Provide the [X, Y] coordinate of the cell's center where the given text is located.  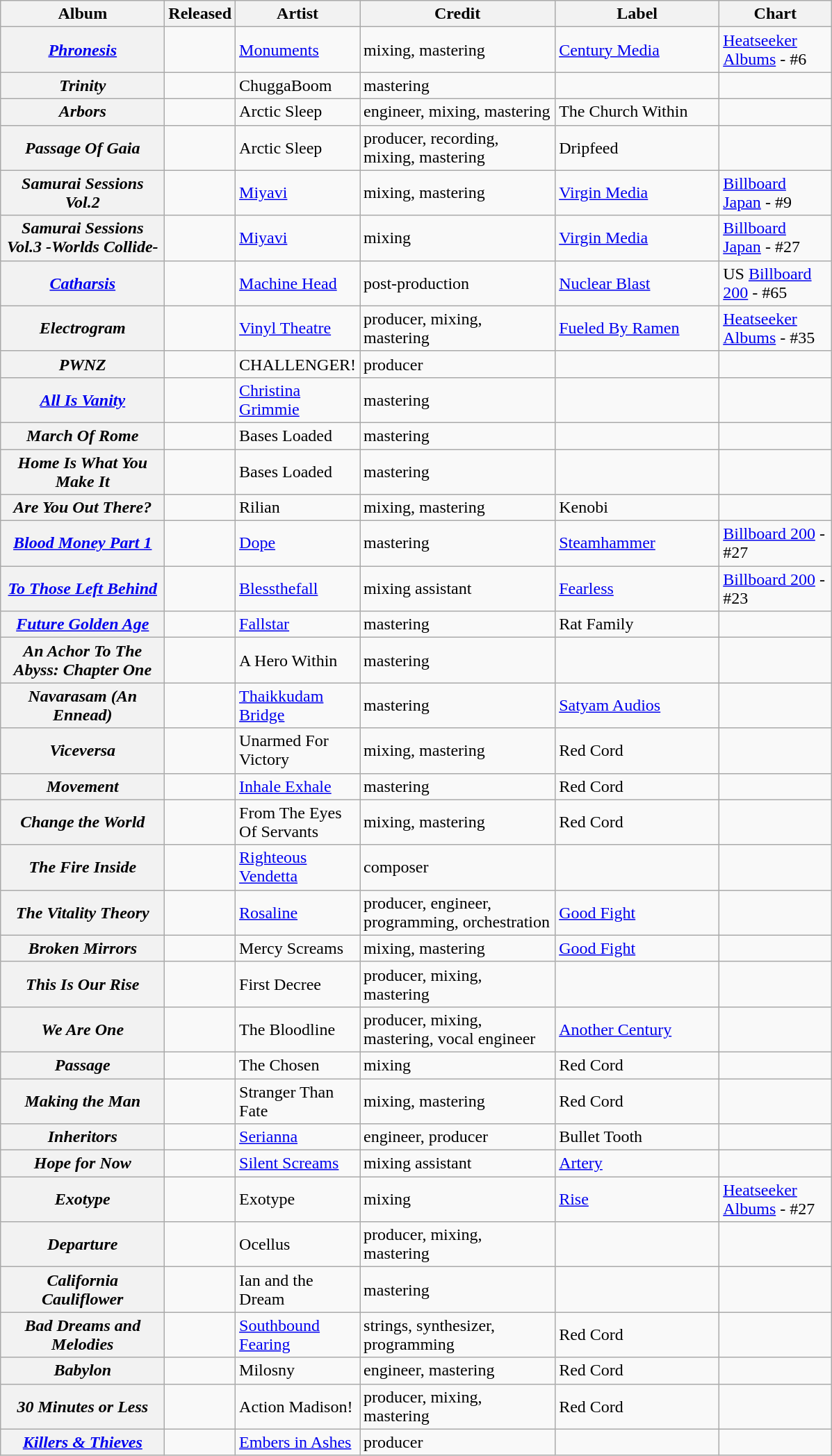
Phronesis [83, 50]
To Those Left Behind [83, 589]
Rosaline [297, 913]
California Cauliflower [83, 1289]
Viceversa [83, 750]
engineer, producer [457, 1137]
Rat Family [637, 624]
Trinity [83, 85]
All Is Vanity [83, 400]
Artery [637, 1164]
Nuclear Blast [637, 283]
This Is Our Rise [83, 984]
Mercy Screams [297, 948]
Home Is What You Make It [83, 471]
US Billboard 200 - #65 [776, 283]
Passage Of Gaia [83, 147]
An Achor To The Abyss: Chapter One [83, 660]
Billboard Japan - #9 [776, 193]
Righteous Vendetta [297, 867]
Broken Mirrors [83, 948]
Killers & Thieves [83, 1442]
Inheritors [83, 1137]
Ian and the Dream [297, 1289]
Milosny [297, 1371]
The Church Within [637, 112]
From The Eyes Of Servants [297, 822]
Embers in Ashes [297, 1442]
Another Century [637, 1029]
engineer, mixing, mastering [457, 112]
The Vitality Theory [83, 913]
The Chosen [297, 1065]
Action Madison! [297, 1406]
Satyam Audios [637, 706]
Are You Out There? [83, 508]
The Bloodline [297, 1029]
Heatseeker Albums - #27 [776, 1199]
30 Minutes or Less [83, 1406]
Future Golden Age [83, 624]
producer, mixing, mastering, vocal engineer [457, 1029]
Century Media [637, 50]
Fearless [637, 589]
post-production [457, 283]
Bullet Tooth [637, 1137]
Hope for Now [83, 1164]
Released [200, 14]
Ocellus [297, 1245]
Billboard 200 - #23 [776, 589]
Heatseeker Albums - #35 [776, 328]
Fallstar [297, 624]
Heatseeker Albums - #6 [776, 50]
engineer, mastering [457, 1371]
Christina Grimmie [297, 400]
Steamhammer [637, 543]
Electrogram [83, 328]
Samurai Sessions Vol.3 -Worlds Collide- [83, 238]
A Hero Within [297, 660]
Change the World [83, 822]
March Of Rome [83, 436]
Dope [297, 543]
Movement [83, 786]
Inhale Exhale [297, 786]
Monuments [297, 50]
Credit [457, 14]
Blessthefall [297, 589]
Artist [297, 14]
Southbound Fearing [297, 1335]
Rise [637, 1199]
Billboard 200 - #27 [776, 543]
Making the Man [83, 1100]
Bad Dreams and Melodies [83, 1335]
We Are One [83, 1029]
strings, synthesizer, programming [457, 1335]
Fueled By Ramen [637, 328]
Dripfeed [637, 147]
Departure [83, 1245]
Vinyl Theatre [297, 328]
Stranger Than Fate [297, 1100]
ChuggaBoom [297, 85]
Babylon [83, 1371]
composer [457, 867]
Passage [83, 1065]
Unarmed For Victory [297, 750]
First Decree [297, 984]
Rilian [297, 508]
PWNZ [83, 364]
Catharsis [83, 283]
Samurai Sessions Vol.2 [83, 193]
Billboard Japan - #27 [776, 238]
Blood Money Part 1 [83, 543]
Silent Screams [297, 1164]
Machine Head [297, 283]
Serianna [297, 1137]
Label [637, 14]
producer, engineer, programming, orchestration [457, 913]
Thaikkudam Bridge [297, 706]
Arbors [83, 112]
The Fire Inside [83, 867]
Chart [776, 14]
CHALLENGER! [297, 364]
Album [83, 14]
Navarasam (An Ennead) [83, 706]
Kenobi [637, 508]
producer, recording, mixing, mastering [457, 147]
